From the cell containing the given text, extract its center point as (X, Y) coordinate. 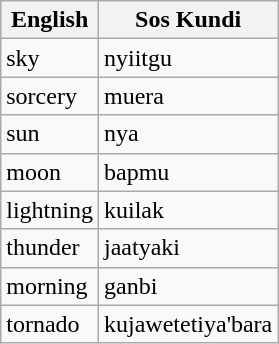
kuilak (188, 210)
morning (50, 286)
thunder (50, 248)
lightning (50, 210)
tornado (50, 324)
sky (50, 58)
nya (188, 134)
jaatyaki (188, 248)
sorcery (50, 96)
ganbi (188, 286)
nyiitgu (188, 58)
Sos Kundi (188, 20)
English (50, 20)
moon (50, 172)
sun (50, 134)
bapmu (188, 172)
kujawetetiya'bara (188, 324)
muera (188, 96)
